Pinpoint the cell where the given text exists, returning its (x, y) midpoint coordinate. 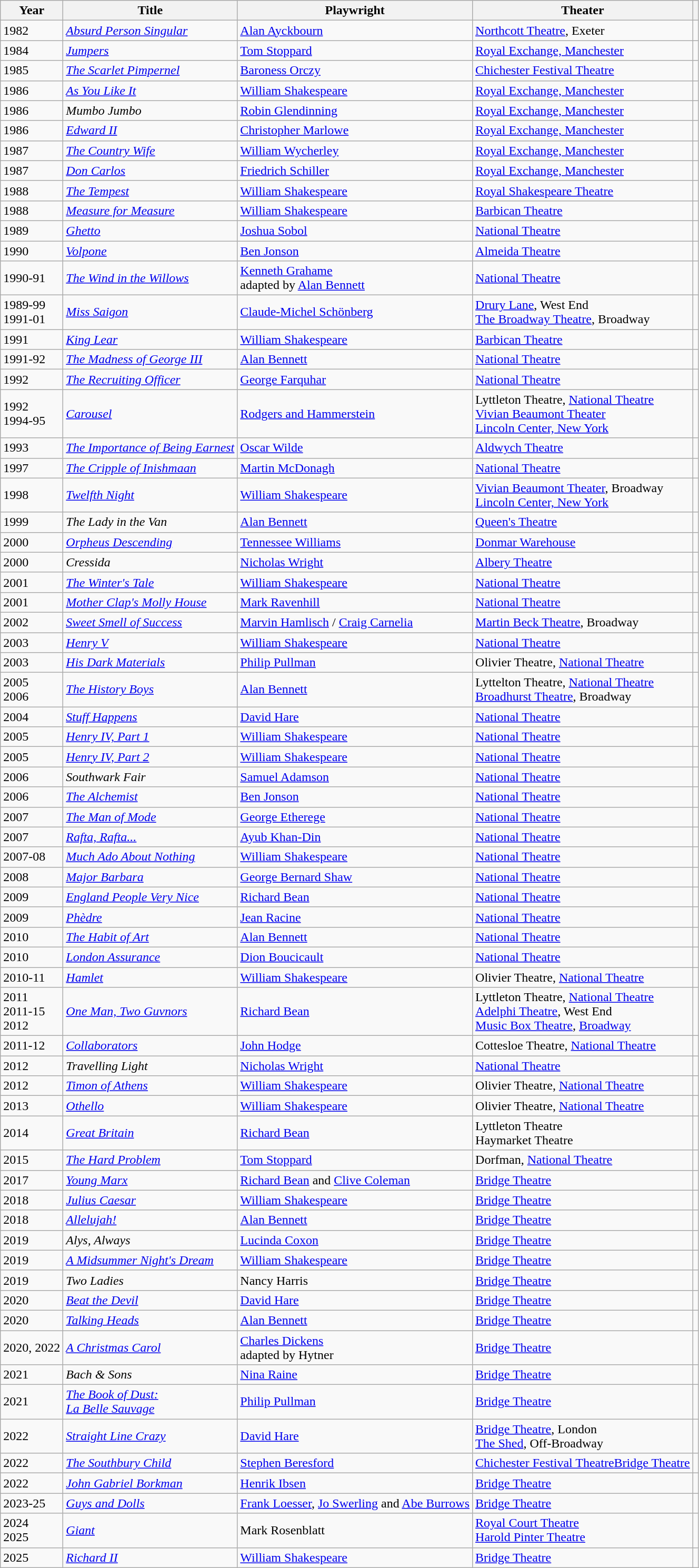
Tennessee Williams (355, 542)
Oscar Wilde (355, 448)
Vivian Beaumont Theater, Broadway Lincoln Center, New York (583, 495)
Dion Boucicault (355, 957)
The Book of Dust: La Belle Sauvage (151, 1402)
George Etherege (355, 817)
Ghetto (151, 231)
John Gabriel Borkman (151, 1483)
The Madness of George III (151, 359)
Nina Raine (355, 1375)
Stephen Beresford (355, 1463)
His Dark Materials (151, 663)
2008 (32, 877)
Marvin Hamlisch / Craig Carnelia (355, 622)
George Bernard Shaw (355, 877)
The Hard Problem (151, 1160)
The Recruiting Officer (151, 379)
The History Boys (151, 690)
2011 2011-15 2012 (32, 1012)
Lyttleton Theatre, National Theatre Vivian Beaumont Theater Lincoln Center, New York (583, 414)
2013 (32, 1106)
1998 (32, 495)
1990 (32, 251)
Mother Clap's Molly House (151, 602)
Lyttleton Theatre Haymarket Theatre (583, 1133)
Title (151, 11)
2020, 2022 (32, 1347)
2010-11 (32, 977)
Year (32, 11)
Lyttleton Theatre, National Theatre Adelphi Theatre, West End Music Box Theatre, Broadway (583, 1012)
Richard II (151, 1557)
Rodgers and Hammerstein (355, 414)
1984 (32, 51)
Talking Heads (151, 1320)
2004 (32, 717)
Travelling Light (151, 1066)
2002 (32, 622)
1991 (32, 339)
Timon of Athens (151, 1086)
Dorfman, National Theatre (583, 1160)
Giant (151, 1531)
Measure for Measure (151, 211)
Theater (583, 11)
Martin Beck Theatre, Broadway (583, 622)
Albery Theatre (583, 562)
Christopher Marlowe (355, 131)
Bach & Sons (151, 1375)
1999 (32, 522)
A Midsummer Night's Dream (151, 1260)
Martin McDonagh (355, 468)
Northcott Theatre, Exeter (583, 31)
Sweet Smell of Success (151, 622)
John Hodge (355, 1046)
1985 (32, 71)
Don Carlos (151, 171)
The Lady in the Van (151, 522)
2023-25 (32, 1503)
The Tempest (151, 191)
The Country Wife (151, 151)
2015 (32, 1160)
Donmar Warehouse (583, 542)
One Man, Two Guvnors (151, 1012)
1991-92 (32, 359)
Straight Line Crazy (151, 1436)
Chichester Festival Theatre (583, 71)
Othello (151, 1106)
Claude-Michel Schönberg (355, 313)
The Importance of Being Earnest (151, 448)
The Habit of Art (151, 937)
Stuff Happens (151, 717)
Young Marx (151, 1180)
Frank Loesser, Jo Swerling and Abe Burrows (355, 1503)
Miss Saigon (151, 313)
The Wind in the Willows (151, 278)
1993 (32, 448)
Cressida (151, 562)
Henry IV, Part 2 (151, 757)
1992 1994-95 (32, 414)
2017 (32, 1180)
Baroness Orczy (355, 71)
Nancy Harris (355, 1280)
Orpheus Descending (151, 542)
2011-12 (32, 1046)
Bridge Theatre, London The Shed, Off-Broadway (583, 1436)
Volpone (151, 251)
Royal Shakespeare Theatre (583, 191)
Playwright (355, 11)
The Southbury Child (151, 1463)
Southwark Fair (151, 777)
1989-99 1991-01 (32, 313)
London Assurance (151, 957)
Major Barbara (151, 877)
2025 (32, 1557)
Friedrich Schiller (355, 171)
Mark Ravenhill (355, 602)
The Alchemist (151, 797)
Guys and Dolls (151, 1503)
1989 (32, 231)
Great Britain (151, 1133)
Two Ladies (151, 1280)
The Man of Mode (151, 817)
Julius Caesar (151, 1200)
Queen's Theatre (583, 522)
1997 (32, 468)
Henrik Ibsen (355, 1483)
Samuel Adamson (355, 777)
The Cripple of Inishmaan (151, 468)
Alys, Always (151, 1240)
Jumpers (151, 51)
Rafta, Rafta... (151, 837)
1990-91 (32, 278)
2014 (32, 1133)
The Scarlet Pimpernel (151, 71)
Robin Glendinning (355, 111)
Twelfth Night (151, 495)
Aldwych Theatre (583, 448)
Richard Bean and Clive Coleman (355, 1180)
Drury Lane, West End The Broadway Theatre, Broadway (583, 313)
Lucinda Coxon (355, 1240)
King Lear (151, 339)
Much Ado About Nothing (151, 857)
Henry V (151, 643)
The Winter's Tale (151, 582)
Carousel (151, 414)
2007-08 (32, 857)
Almeida Theatre (583, 251)
Phèdre (151, 917)
Mark Rosenblatt (355, 1531)
Ayub Khan-Din (355, 837)
England People Very Nice (151, 897)
Allelujah! (151, 1220)
1992 (32, 379)
Kenneth Grahame adapted by Alan Bennett (355, 278)
A Christmas Carol (151, 1347)
Beat the Devil (151, 1300)
Edward II (151, 131)
Hamlet (151, 977)
Jean Racine (355, 917)
Henry IV, Part 1 (151, 737)
George Farquhar (355, 379)
1982 (32, 31)
Lyttelton Theatre, National Theatre Broadhurst Theatre, Broadway (583, 690)
Royal Court TheatreHarold Pinter Theatre (583, 1531)
William Wycherley (355, 151)
Charles Dickensadapted by Hytner (355, 1347)
Chichester Festival TheatreBridge Theatre (583, 1463)
Mumbo Jumbo (151, 111)
Cottesloe Theatre, National Theatre (583, 1046)
Joshua Sobol (355, 231)
20242025 (32, 1531)
Collaborators (151, 1046)
Absurd Person Singular (151, 31)
2005 2006 (32, 690)
As You Like It (151, 91)
Alan Ayckbourn (355, 31)
